Identify which cell holds the provided text, then report its (x, y) central coordinate. 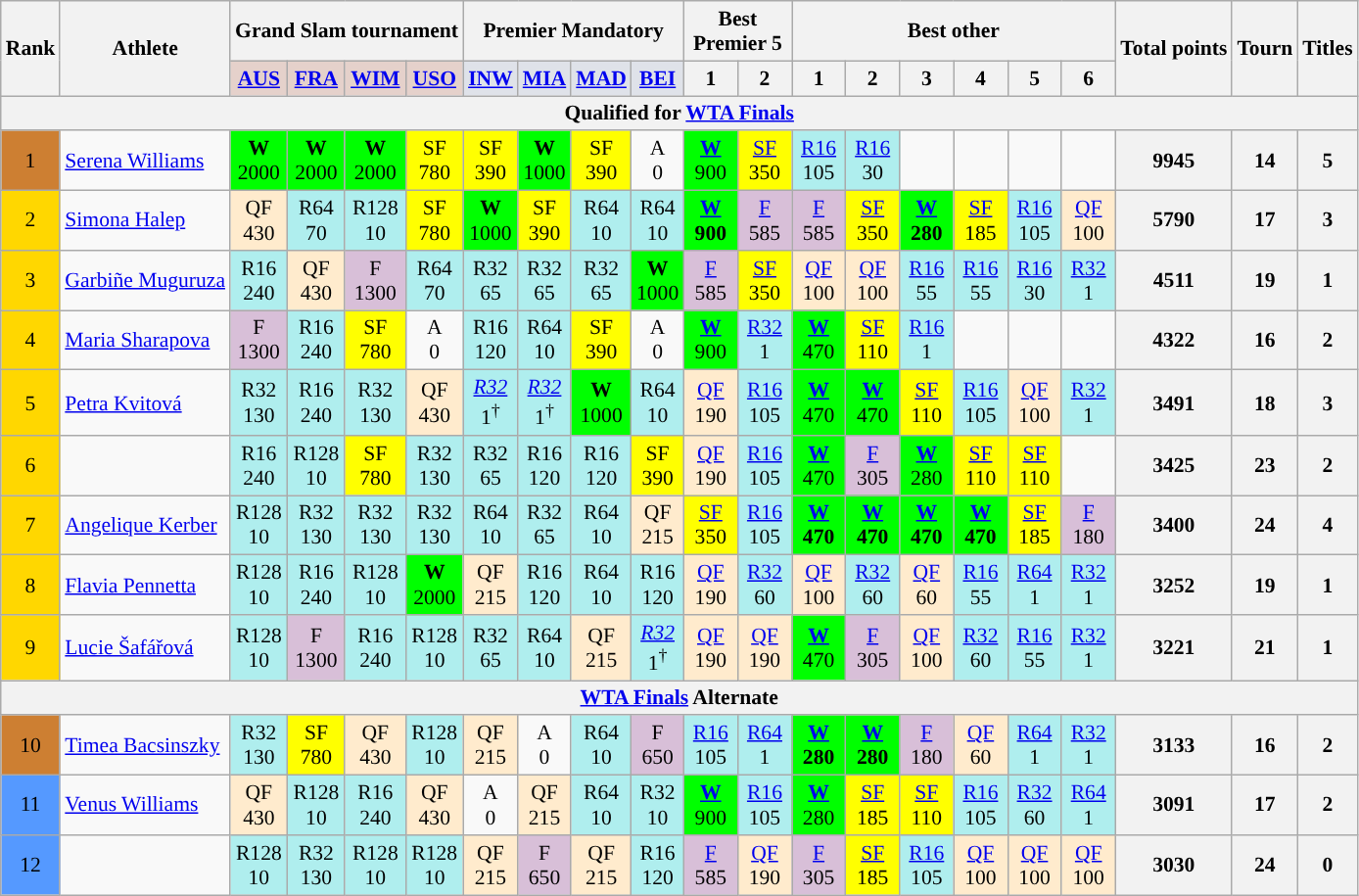
Premier Mandatory (574, 31)
BEI (658, 78)
Total points (1173, 49)
Timea Bacsinszky (145, 746)
R161 (926, 341)
12 (31, 866)
Best other (954, 31)
3425 (1173, 466)
Petra Kvitová (145, 403)
WTA Finals Alternate (679, 698)
3030 (1173, 866)
23 (1265, 466)
3133 (1173, 746)
3091 (1173, 805)
9 (31, 648)
Maria Sharapova (145, 341)
R3210 (658, 805)
3491 (1173, 403)
Qualified for WTA Finals (679, 114)
18 (1265, 403)
9945 (1173, 161)
Angelique Kerber (145, 525)
FRA (317, 78)
3252 (1173, 586)
INW (491, 78)
Athlete (145, 49)
Serena Williams (145, 161)
USO (435, 78)
21 (1265, 648)
MAD (601, 78)
8 (31, 586)
0 (1328, 866)
Grand Slam tournament (347, 31)
Tourn (1265, 49)
MIA (544, 78)
Best Premier 5 (737, 31)
Venus Williams (145, 805)
4322 (1173, 341)
Rank (31, 49)
14 (1265, 161)
11 (31, 805)
3221 (1173, 648)
WIM (375, 78)
7 (31, 525)
3400 (1173, 525)
Lucie Šafářová (145, 648)
4511 (1173, 280)
Titles (1328, 49)
Flavia Pennetta (145, 586)
10 (31, 746)
Garbiñe Muguruza (145, 280)
5790 (1173, 221)
Simona Halep (145, 221)
AUS (258, 78)
